Provide the [x, y] coordinate of the cell's center where the given text is located.  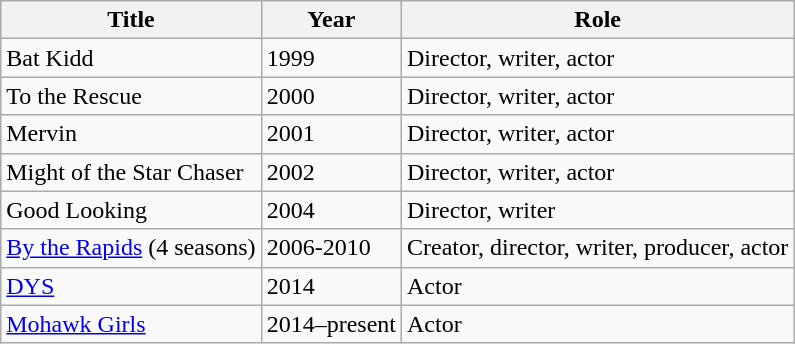
Role [598, 20]
2004 [331, 210]
Year [331, 20]
2000 [331, 96]
2006-2010 [331, 248]
1999 [331, 58]
Good Looking [131, 210]
Title [131, 20]
Creator, director, writer, producer, actor [598, 248]
Mohawk Girls [131, 324]
DYS [131, 286]
2002 [331, 172]
2014 [331, 286]
Mervin [131, 134]
Director, writer [598, 210]
2014–present [331, 324]
Might of the Star Chaser [131, 172]
Bat Kidd [131, 58]
By the Rapids (4 seasons) [131, 248]
2001 [331, 134]
To the Rescue [131, 96]
